Output the (x, y) coordinate of the center of the cell containing the given text.  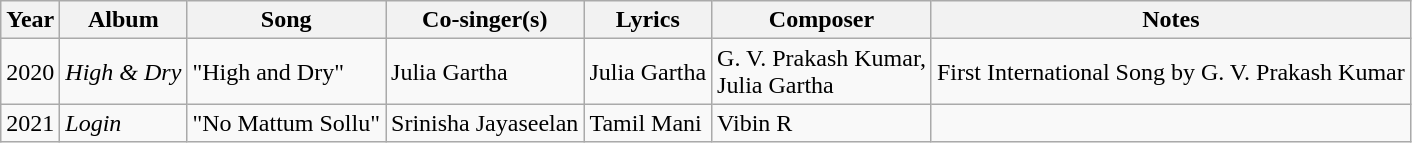
Composer (822, 20)
Year (30, 20)
G. V. Prakash Kumar,Julia Gartha (822, 72)
Srinisha Jayaseelan (485, 123)
First International Song by G. V. Prakash Kumar (1170, 72)
"High and Dry" (286, 72)
"No Mattum Sollu" (286, 123)
Album (124, 20)
2021 (30, 123)
Tamil Mani (648, 123)
High & Dry (124, 72)
Vibin R (822, 123)
2020 (30, 72)
Lyrics (648, 20)
Co-singer(s) (485, 20)
Song (286, 20)
Login (124, 123)
Notes (1170, 20)
